Locate the cell with the specified text and output its (X, Y) center coordinate. 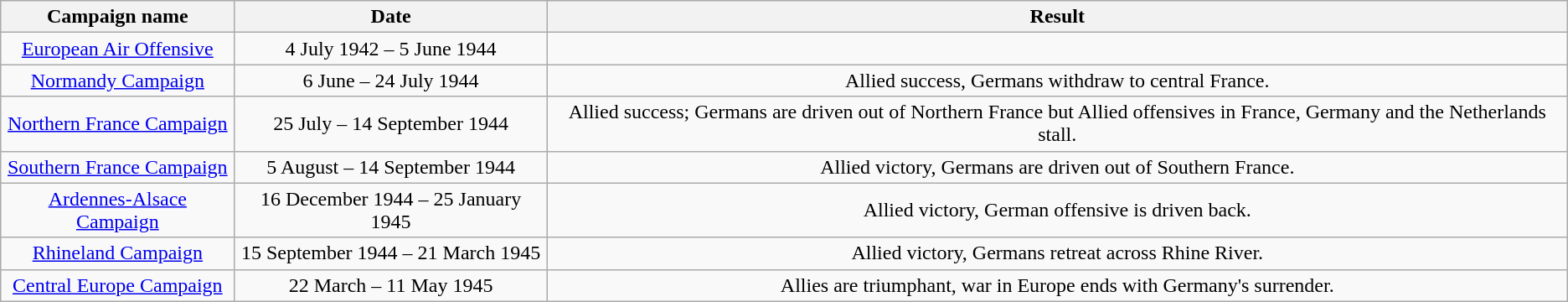
Allied success, Germans withdraw to central France. (1057, 81)
Allies are triumphant, war in Europe ends with Germany's surrender. (1057, 285)
Central Europe Campaign (117, 285)
25 July – 14 September 1944 (390, 124)
5 August – 14 September 1944 (390, 167)
Allied victory, Germans are driven out of Southern France. (1057, 167)
Ardennes-Alsace Campaign (117, 210)
Date (390, 17)
6 June – 24 July 1944 (390, 81)
Normandy Campaign (117, 81)
15 September 1944 – 21 March 1945 (390, 253)
Rhineland Campaign (117, 253)
Allied success; Germans are driven out of Northern France but Allied offensives in France, Germany and the Netherlands stall. (1057, 124)
4 July 1942 – 5 June 1944 (390, 49)
European Air Offensive (117, 49)
Northern France Campaign (117, 124)
Allied victory, Germans retreat across Rhine River. (1057, 253)
Campaign name (117, 17)
Allied victory, German offensive is driven back. (1057, 210)
Result (1057, 17)
16 December 1944 – 25 January 1945 (390, 210)
22 March – 11 May 1945 (390, 285)
Southern France Campaign (117, 167)
